Output the (x, y) coordinate of the center of the cell containing the given text.  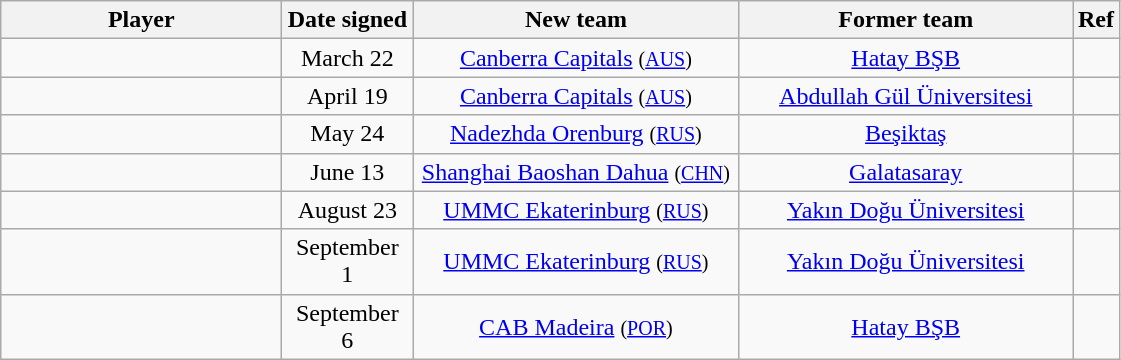
Former team (906, 20)
Ref (1096, 20)
Beşiktaş (906, 134)
August 23 (348, 210)
May 24 (348, 134)
New team (576, 20)
September 1 (348, 262)
Nadezhda Orenburg (RUS) (576, 134)
April 19 (348, 96)
Galatasaray (906, 172)
CAB Madeira (POR) (576, 326)
Date signed (348, 20)
September 6 (348, 326)
March 22 (348, 58)
Shanghai Baoshan Dahua (CHN) (576, 172)
Abdullah Gül Üniversitesi (906, 96)
June 13 (348, 172)
Player (142, 20)
